Return the [x, y] coordinate for the center point of the cell that contains the specified text.  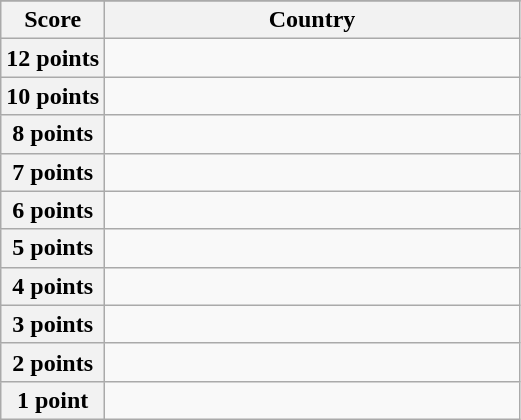
7 points [53, 172]
12 points [53, 58]
8 points [53, 134]
5 points [53, 248]
10 points [53, 96]
Country [312, 20]
2 points [53, 362]
Score [53, 20]
4 points [53, 286]
6 points [53, 210]
1 point [53, 400]
3 points [53, 324]
